Extract the (x, y) coordinate from the center of the cell holding the provided text.  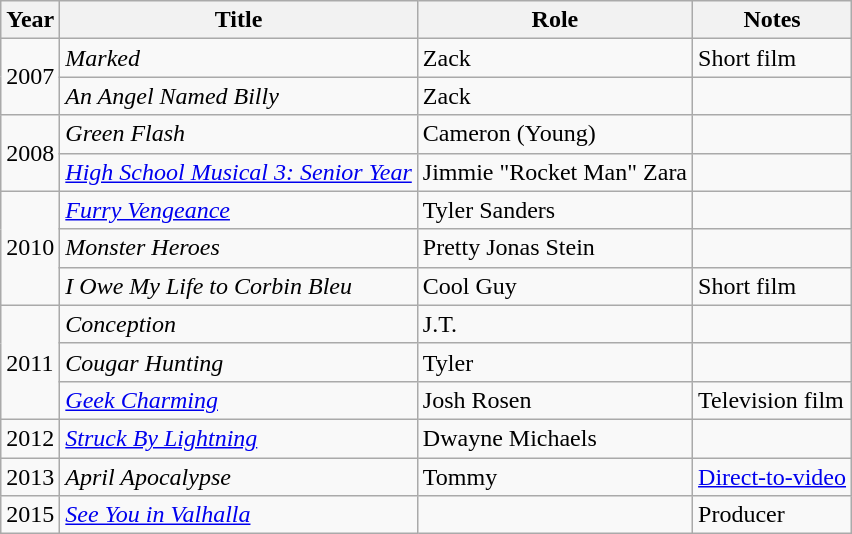
2015 (30, 515)
Pretty Jonas Stein (554, 248)
April Apocalypse (238, 477)
Role (554, 20)
Josh Rosen (554, 400)
Furry Vengeance (238, 210)
2010 (30, 248)
Geek Charming (238, 400)
High School Musical 3: Senior Year (238, 172)
Notes (772, 20)
Producer (772, 515)
2013 (30, 477)
Title (238, 20)
Direct-to-video (772, 477)
I Owe My Life to Corbin Bleu (238, 286)
Tyler Sanders (554, 210)
2007 (30, 77)
Dwayne Michaels (554, 438)
2008 (30, 153)
Cougar Hunting (238, 362)
Tommy (554, 477)
Monster Heroes (238, 248)
2011 (30, 362)
An Angel Named Billy (238, 96)
Conception (238, 324)
Cool Guy (554, 286)
Tyler (554, 362)
Green Flash (238, 134)
2012 (30, 438)
J.T. (554, 324)
Jimmie "Rocket Man" Zara (554, 172)
Cameron (Young) (554, 134)
Struck By Lightning (238, 438)
See You in Valhalla (238, 515)
Marked (238, 58)
Year (30, 20)
Television film (772, 400)
